Scan for the cell matching the given text and deliver its (x, y) coordinate at center. 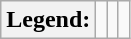
Legend: (48, 20)
